Capture the cell that displays the provided text and extract its (x, y) central coordinate. 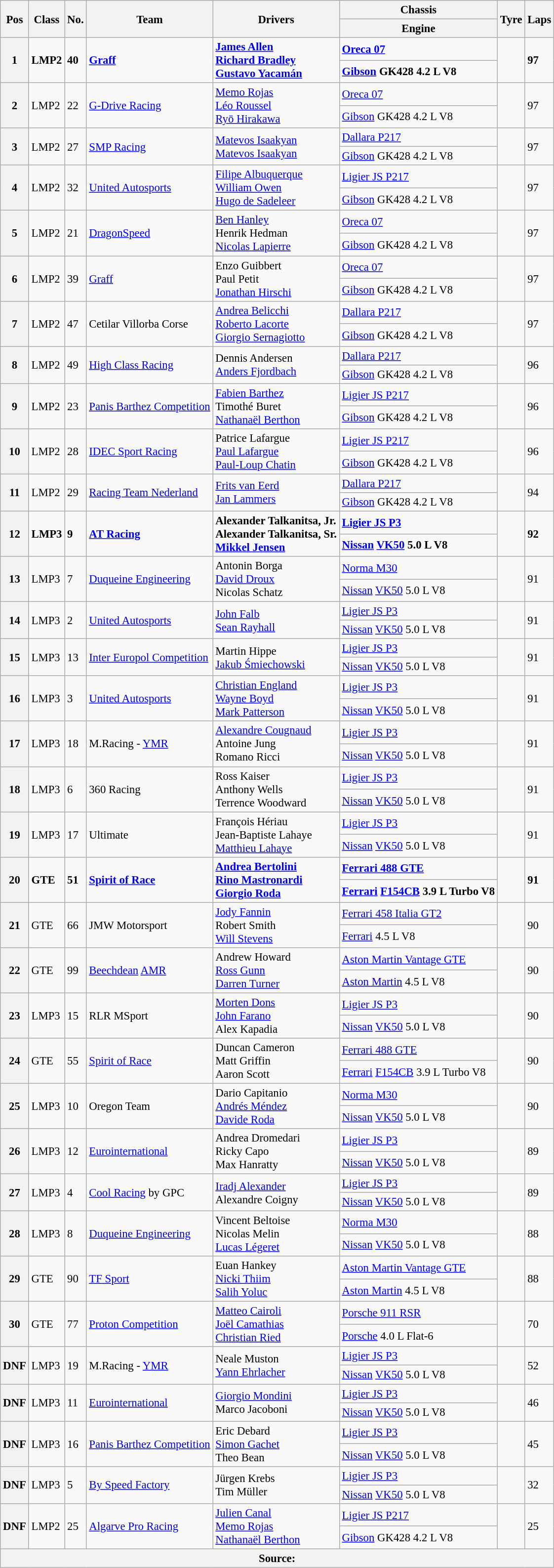
Euan Hankey Nicki Thiim Salih Yoluc (276, 1279)
Ultimate (150, 835)
Team (150, 19)
14 (15, 621)
Martin Hippe Jakub Śmiechowski (276, 657)
AT Racing (150, 534)
James Allen Richard Bradley Gustavo Yacamán (276, 60)
Matteo Cairoli Joël Camathias Christian Ried (276, 1324)
49 (76, 365)
Morten Dons John Farano Alex Kapadia (276, 1016)
Pos (15, 19)
TF Sport (150, 1279)
Antonin Borga David Droux Nicolas Schatz (276, 579)
Enzo Guibbert Paul Petit Jonathan Hirschi (276, 279)
Source: (277, 1558)
High Class Racing (150, 365)
51 (76, 880)
Ross Kaiser Anthony Wells Terrence Woodward (276, 789)
Andrea Belicchi Roberto Lacorte Giorgio Sernagiotto (276, 324)
Memo Rojas Léo Roussel Ryō Hirakawa (276, 106)
Inter Europol Competition (150, 657)
Dennis Andersen Anders Fjordbach (276, 365)
24 (15, 1061)
Fabien Barthez Timothé Buret Nathanaël Berthon (276, 406)
Eric Debard Simon Gachet Theo Bean (276, 1444)
Class (46, 19)
52 (539, 1366)
99 (76, 971)
Dario Capitanio Andrés Méndez Davide Roda (276, 1106)
Cetilar Villorba Corse (150, 324)
Beechdean AMR (150, 971)
Jody Fannin Robert Smith Will Stevens (276, 925)
40 (76, 60)
Racing Team Nederland (150, 492)
François Hériau Jean-Baptiste Lahaye Matthieu Lahaye (276, 835)
Duncan Cameron Matt Griffin Aaron Scott (276, 1061)
RLR MSport (150, 1016)
G-Drive Racing (150, 106)
Patrice Lafargue Paul Lafargue Paul-Loup Chatin (276, 452)
Jürgen Krebs Tim Müller (276, 1484)
45 (539, 1444)
55 (76, 1061)
47 (76, 324)
39 (76, 279)
Matevos Isaakyan Matevos Isaakyan (276, 146)
By Speed Factory (150, 1484)
SMP Racing (150, 146)
Andrea Dromedari Ricky Capo Max Hanratty (276, 1151)
Christian England Wayne Boyd Mark Patterson (276, 699)
John Falb Sean Rayhall (276, 621)
70 (539, 1324)
77 (76, 1324)
94 (539, 492)
Julien Canal Memo Rojas Nathanaël Berthon (276, 1526)
Algarve Pro Racing (150, 1526)
DragonSpeed (150, 233)
Cool Racing by GPC (150, 1193)
30 (15, 1324)
Engine (418, 29)
Andrew Howard Ross Gunn Darren Turner (276, 971)
Alexandre Cougnaud Antoine Jung Romano Ricci (276, 744)
92 (539, 534)
Ferrari 458 Italia GT2 (418, 914)
Chassis (418, 10)
20 (15, 880)
Porsche 4.0 L Flat-6 (418, 1336)
Drivers (276, 19)
JMW Motorsport (150, 925)
Oregon Team (150, 1106)
Filipe Albuquerque William Owen Hugo de Sadeleer (276, 188)
Frits van Eerd Jan Lammers (276, 492)
1 (15, 60)
Andrea Bertolini Rino Mastronardi Giorgio Roda (276, 880)
Ferrari 4.5 L V8 (418, 936)
Giorgio Mondini Marco Jacoboni (276, 1402)
360 Racing (150, 789)
26 (15, 1151)
Tyre (512, 19)
Iradj Alexander Alexandre Coigny (276, 1193)
46 (539, 1402)
No. (76, 19)
Neale Muston Yann Ehrlacher (276, 1366)
Laps (539, 19)
Vincent Beltoise Nicolas Melin Lucas Légeret (276, 1234)
IDEC Sport Racing (150, 452)
Alexander Talkanitsa, Jr. Alexander Talkanitsa, Sr. Mikkel Jensen (276, 534)
Ben Hanley Henrik Hedman Nicolas Lapierre (276, 233)
Proton Competition (150, 1324)
Porsche 911 RSR (418, 1313)
66 (76, 925)
